Return the (x, y) coordinate for the center point of the cell that contains the specified text.  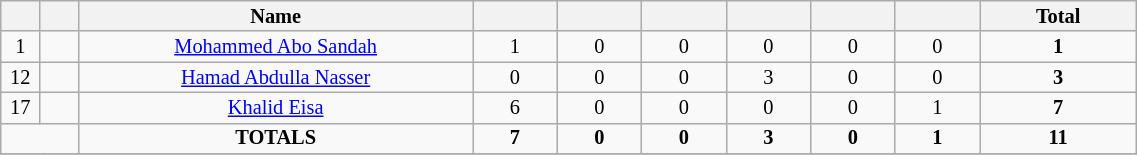
17 (20, 108)
Khalid Eisa (276, 108)
TOTALS (276, 138)
Mohammed Abo Sandah (276, 46)
Hamad Abdulla Nasser (276, 78)
11 (1058, 138)
Name (276, 16)
12 (20, 78)
Total (1058, 16)
6 (515, 108)
